Output the (x, y) coordinate of the center of the cell containing the given text.  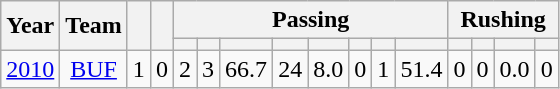
BUF (94, 69)
2010 (30, 69)
66.7 (246, 69)
8.0 (328, 69)
Passing (310, 20)
2 (184, 69)
Team (94, 26)
0.0 (514, 69)
Year (30, 26)
3 (208, 69)
Rushing (503, 20)
24 (290, 69)
51.4 (422, 69)
